Find where the given text appears and provide that cell's center as (X, Y) coordinate. 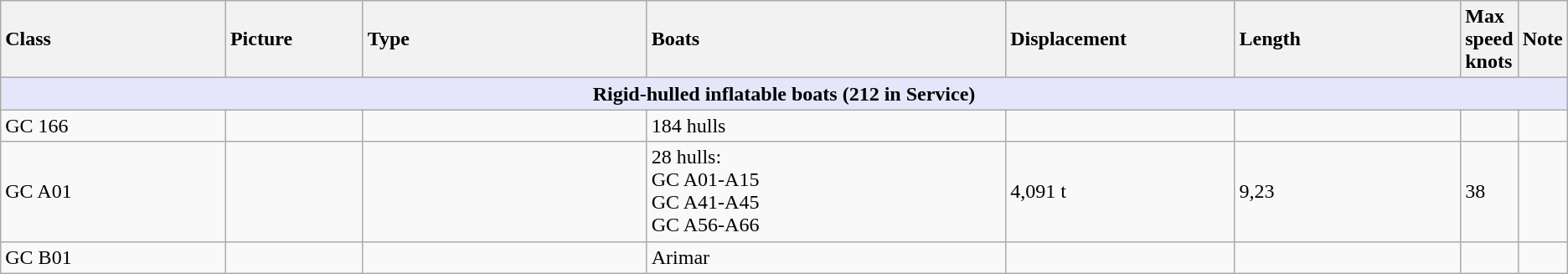
Maxspeedknots (1489, 39)
Picture (294, 39)
Rigid-hulled inflatable boats (212 in Service) (784, 94)
9,23 (1348, 191)
Type (504, 39)
38 (1489, 191)
Arimar (826, 257)
GC A01 (114, 191)
Class (114, 39)
Note (1543, 39)
4,091 t (1121, 191)
28 hulls:GC A01-A15GC A41-A45GC A56-A66 (826, 191)
Length (1348, 39)
GC B01 (114, 257)
184 hulls (826, 126)
Boats (826, 39)
GC 166 (114, 126)
Displacement (1121, 39)
